From the cell containing the given text, extract its center point as [X, Y] coordinate. 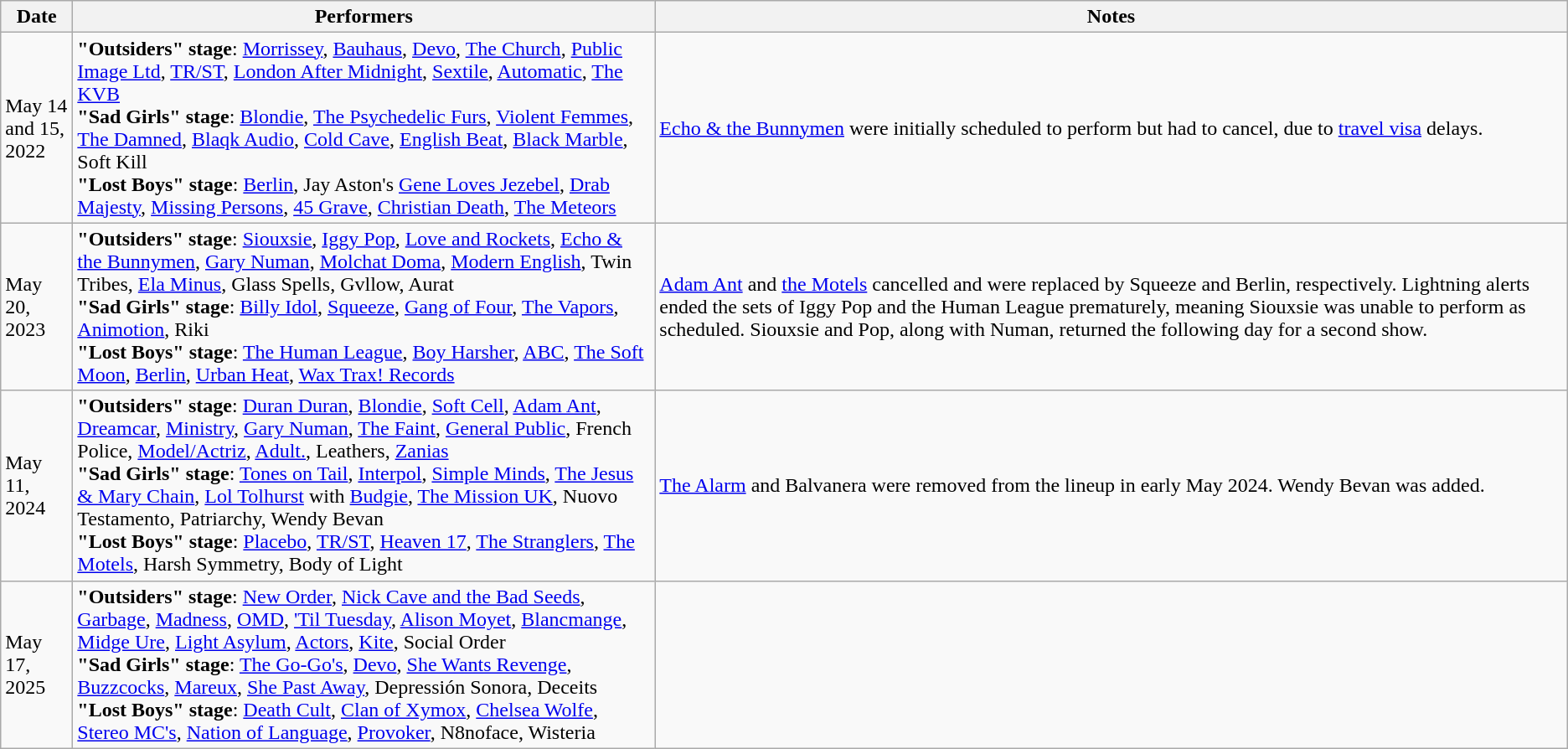
Performers [364, 17]
The Alarm and Balvanera were removed from the lineup in early May 2024. Wendy Bevan was added. [1111, 486]
Echo & the Bunnymen were initially scheduled to perform but had to cancel, due to travel visa delays. [1111, 127]
May 20, 2023 [37, 307]
Date [37, 17]
May 17, 2025 [37, 664]
May 11, 2024 [37, 486]
Notes [1111, 17]
May 14 and 15, 2022 [37, 127]
